Return [X, Y] of the center of cell containing provided text 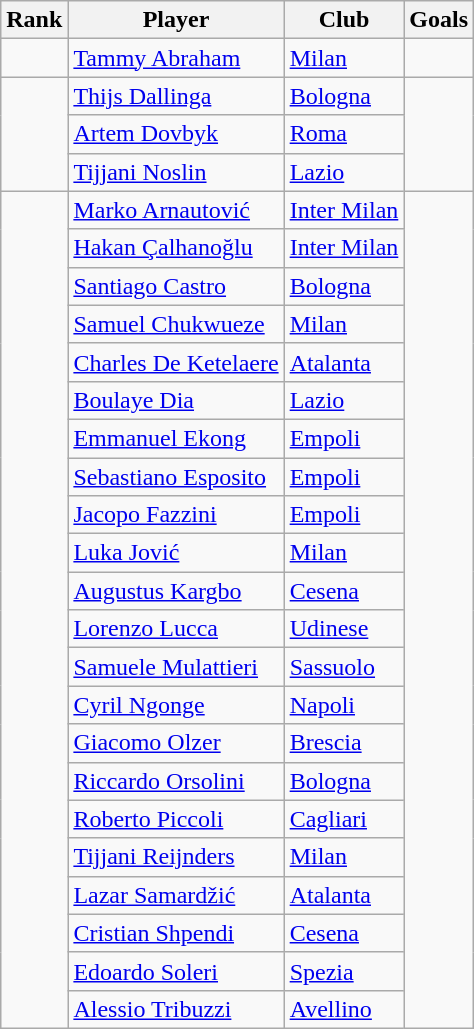
Lorenzo Lucca [176, 629]
Charles De Ketelaere [176, 362]
Hakan Çalhanoğlu [176, 248]
Tijjani Reijnders [176, 857]
Goals [439, 20]
Spezia [344, 971]
Roma [344, 134]
Lazar Samardžić [176, 895]
Club [344, 20]
Napoli [344, 705]
Marko Arnautović [176, 210]
Jacopo Fazzini [176, 515]
Roberto Piccoli [176, 819]
Rank [34, 20]
Player [176, 20]
Samuel Chukwueze [176, 324]
Artem Dovbyk [176, 134]
Alessio Tribuzzi [176, 1009]
Avellino [344, 1009]
Cristian Shpendi [176, 933]
Samuele Mulattieri [176, 667]
Brescia [344, 743]
Sebastiano Esposito [176, 477]
Tammy Abraham [176, 58]
Giacomo Olzer [176, 743]
Santiago Castro [176, 286]
Cyril Ngonge [176, 705]
Thijs Dallinga [176, 96]
Udinese [344, 629]
Boulaye Dia [176, 400]
Riccardo Orsolini [176, 781]
Augustus Kargbo [176, 591]
Edoardo Soleri [176, 971]
Cagliari [344, 819]
Emmanuel Ekong [176, 438]
Luka Jović [176, 553]
Tijjani Noslin [176, 172]
Sassuolo [344, 667]
